Search for the cell housing the specified text and yield its [x, y] center coordinate. 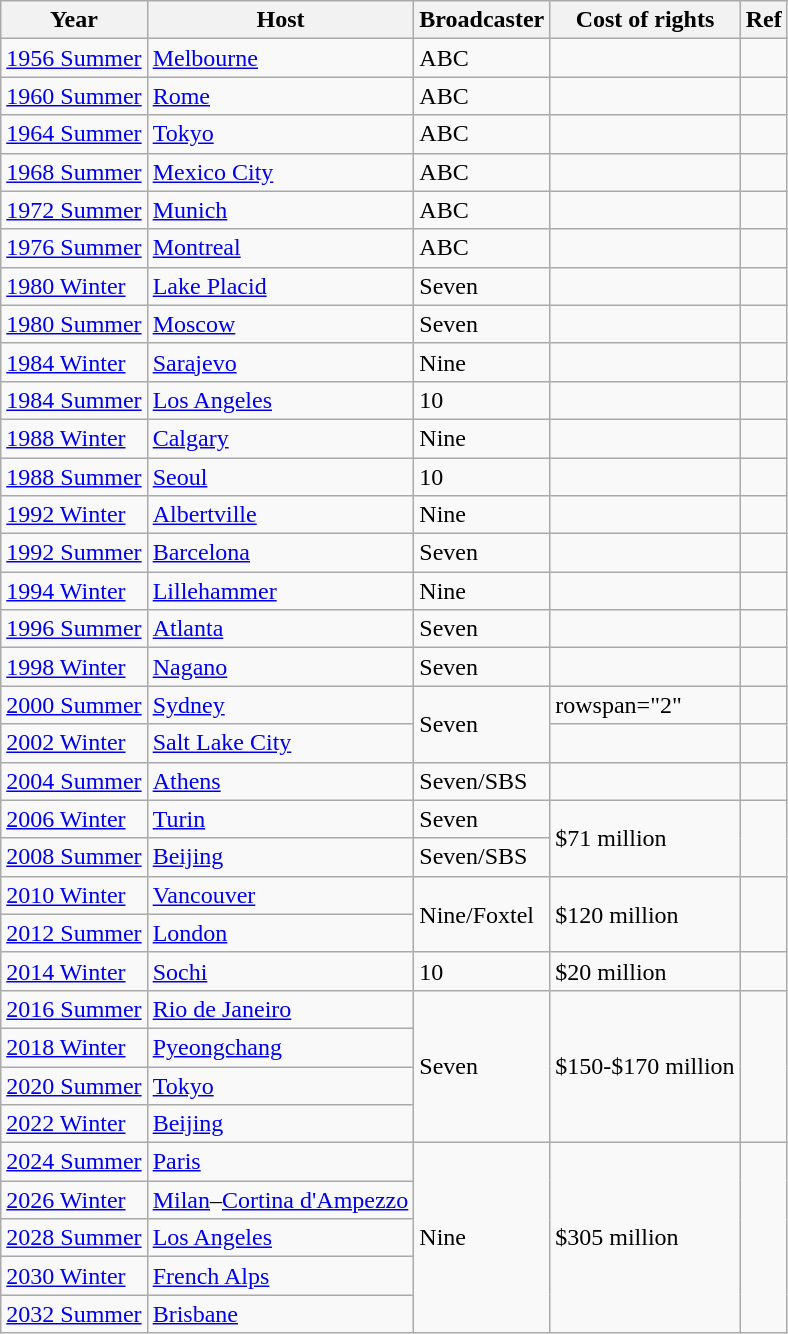
Milan–Cortina d'Ampezzo [280, 1200]
$71 million [645, 838]
Vancouver [280, 895]
Lake Placid [280, 286]
1960 Summer [74, 96]
Year [74, 20]
1980 Summer [74, 324]
Paris [280, 1162]
1996 Summer [74, 629]
Melbourne [280, 58]
Nine/Foxtel [482, 914]
2008 Summer [74, 857]
1980 Winter [74, 286]
Atlanta [280, 629]
1994 Winter [74, 591]
1992 Winter [74, 515]
2006 Winter [74, 819]
1964 Summer [74, 134]
2024 Summer [74, 1162]
$150-$170 million [645, 1066]
1998 Winter [74, 667]
Mexico City [280, 172]
$120 million [645, 914]
Munich [280, 210]
Ref [764, 20]
$305 million [645, 1238]
Seoul [280, 477]
1988 Summer [74, 477]
Brisbane [280, 1314]
2012 Summer [74, 933]
2000 Summer [74, 705]
Athens [280, 781]
Pyeongchang [280, 1047]
1988 Winter [74, 438]
Host [280, 20]
Rome [280, 96]
rowspan="2" [645, 705]
$20 million [645, 971]
Sochi [280, 971]
Salt Lake City [280, 743]
2022 Winter [74, 1124]
Sydney [280, 705]
Broadcaster [482, 20]
Moscow [280, 324]
1984 Summer [74, 400]
Cost of rights [645, 20]
Lillehammer [280, 591]
Barcelona [280, 553]
2014 Winter [74, 971]
Montreal [280, 248]
2020 Summer [74, 1085]
French Alps [280, 1276]
1972 Summer [74, 210]
1992 Summer [74, 553]
2030 Winter [74, 1276]
Nagano [280, 667]
2028 Summer [74, 1238]
2026 Winter [74, 1200]
Rio de Janeiro [280, 1009]
2016 Summer [74, 1009]
2010 Winter [74, 895]
2032 Summer [74, 1314]
2004 Summer [74, 781]
2002 Winter [74, 743]
Turin [280, 819]
Albertville [280, 515]
1968 Summer [74, 172]
2018 Winter [74, 1047]
1984 Winter [74, 362]
Calgary [280, 438]
1956 Summer [74, 58]
Sarajevo [280, 362]
London [280, 933]
1976 Summer [74, 248]
